Detect which cell encompasses the target text, then output its [X, Y] center coordinate. 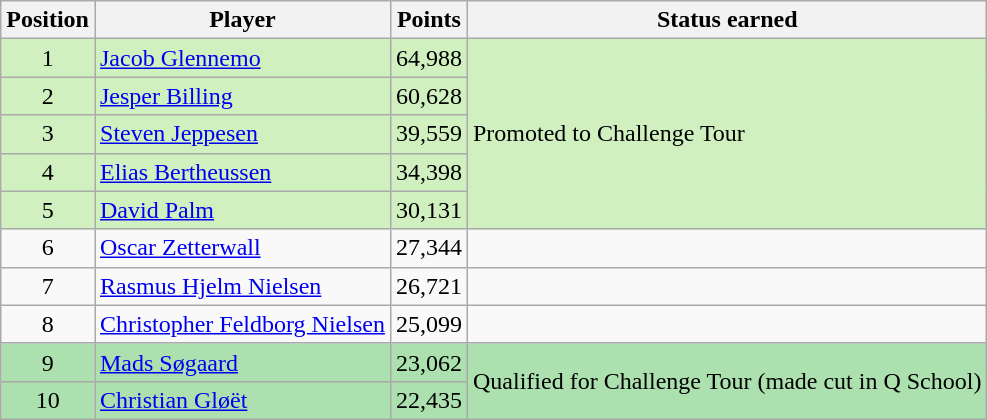
2 [48, 96]
4 [48, 172]
9 [48, 362]
Elias Bertheussen [242, 172]
Qualified for Challenge Tour (made cut in Q School) [726, 381]
6 [48, 248]
Jesper Billing [242, 96]
Points [428, 20]
Steven Jeppesen [242, 134]
23,062 [428, 362]
Oscar Zetterwall [242, 248]
Rasmus Hjelm Nielsen [242, 286]
22,435 [428, 400]
64,988 [428, 58]
30,131 [428, 210]
7 [48, 286]
5 [48, 210]
Christian Gløët [242, 400]
60,628 [428, 96]
39,559 [428, 134]
Christopher Feldborg Nielsen [242, 324]
Player [242, 20]
Position [48, 20]
26,721 [428, 286]
David Palm [242, 210]
8 [48, 324]
Status earned [726, 20]
10 [48, 400]
34,398 [428, 172]
Jacob Glennemo [242, 58]
Promoted to Challenge Tour [726, 134]
1 [48, 58]
25,099 [428, 324]
Mads Søgaard [242, 362]
3 [48, 134]
27,344 [428, 248]
